Detect which cell encompasses the target text, then output its (X, Y) center coordinate. 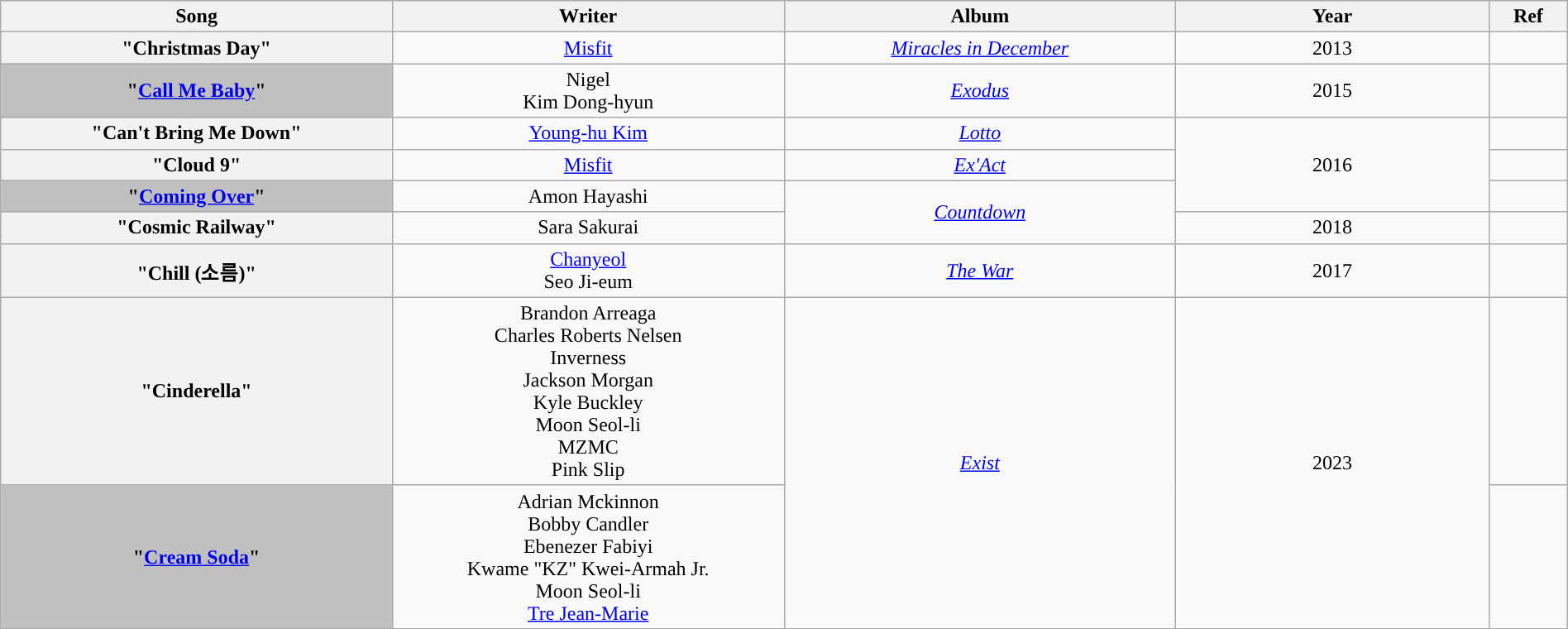
"Christmas Day" (197, 48)
Miracles in December (980, 48)
Ex'Act (980, 165)
2016 (1333, 165)
"Cinderella" (197, 391)
2018 (1333, 228)
Ref (1528, 17)
"Cream Soda" (197, 556)
Year (1333, 17)
Song (197, 17)
Young-hu Kim (588, 133)
Writer (588, 17)
"Chill (소름)" (197, 270)
NigelKim Dong-hyun (588, 91)
2013 (1333, 48)
2015 (1333, 91)
The War (980, 270)
Exist (980, 463)
Sara Sakurai (588, 228)
"Cloud 9" (197, 165)
"Call Me Baby" (197, 91)
ChanyeolSeo Ji-eum (588, 270)
Lotto (980, 133)
Countdown (980, 212)
Exodus (980, 91)
"Coming Over" (197, 196)
Brandon ArreagaCharles Roberts NelsenInvernessJackson MorganKyle BuckleyMoon Seol-liMZMCPink Slip (588, 391)
Amon Hayashi (588, 196)
"Can't Bring Me Down" (197, 133)
2017 (1333, 270)
"Cosmic Railway" (197, 228)
2023 (1333, 463)
Adrian MckinnonBobby CandlerEbenezer FabiyiKwame "KZ" Kwei-Armah Jr.Moon Seol-liTre Jean-Marie (588, 556)
Album (980, 17)
